Locate the cell with the specified text and output its (x, y) center coordinate. 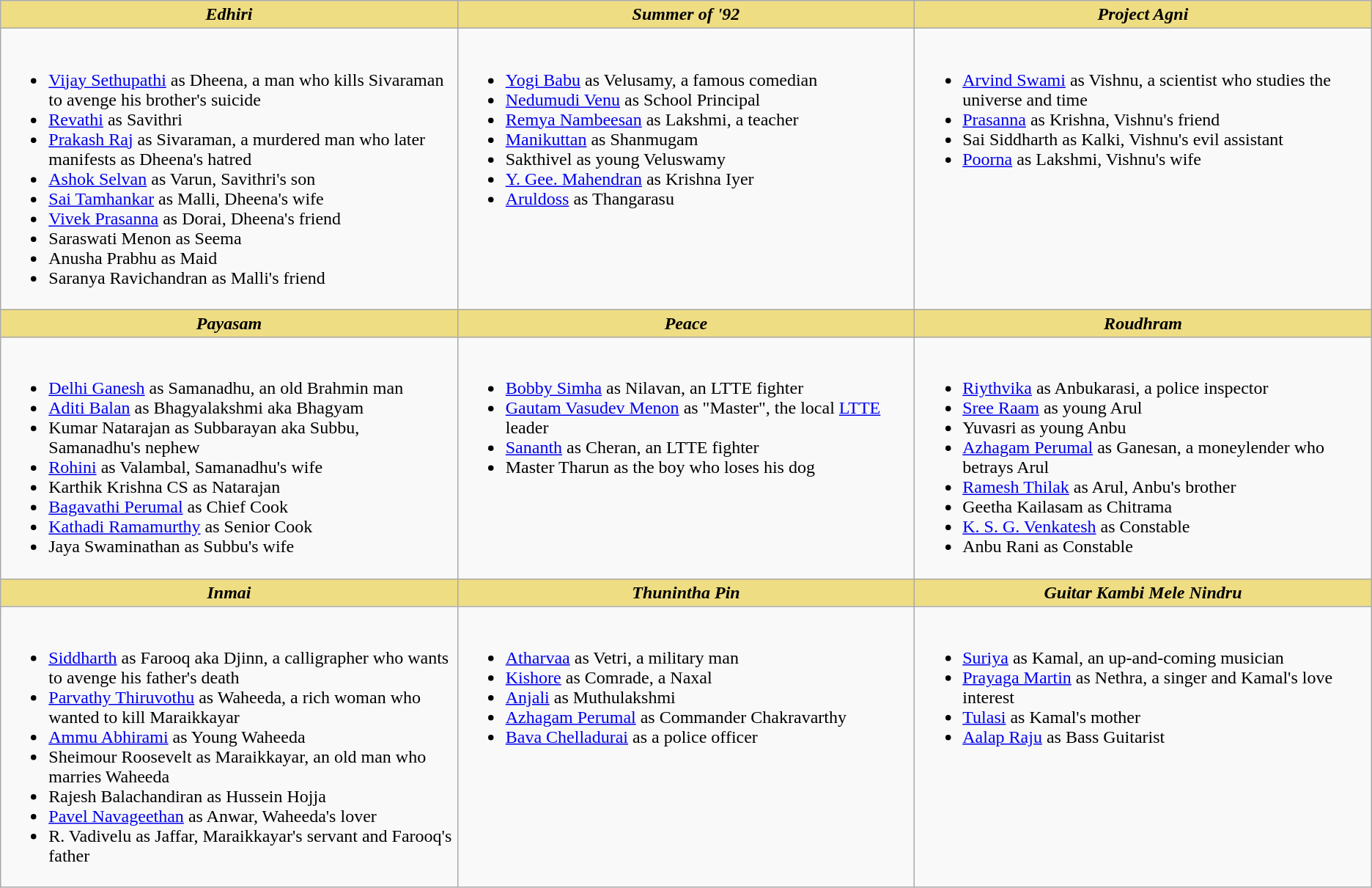
Payasam (229, 323)
Roudhram (1143, 323)
Inmai (229, 592)
Peace (686, 323)
Guitar Kambi Mele Nindru (1143, 592)
Summer of '92 (686, 15)
Edhiri (229, 15)
Thunintha Pin (686, 592)
Project Agni (1143, 15)
